Capture the cell that displays the provided text and extract its [x, y] central coordinate. 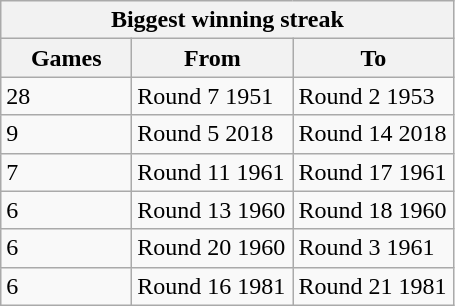
To [374, 58]
Round 14 2018 [374, 134]
9 [66, 134]
Round 20 1960 [212, 248]
Round 5 2018 [212, 134]
Round 16 1981 [212, 286]
From [212, 58]
Round 2 1953 [374, 96]
Round 3 1961 [374, 248]
Games [66, 58]
Biggest winning streak [228, 20]
28 [66, 96]
Round 13 1960 [212, 210]
Round 7 1951 [212, 96]
Round 18 1960 [374, 210]
7 [66, 172]
Round 11 1961 [212, 172]
Round 17 1961 [374, 172]
Round 21 1981 [374, 286]
